Return [X, Y] of the center of cell containing provided text 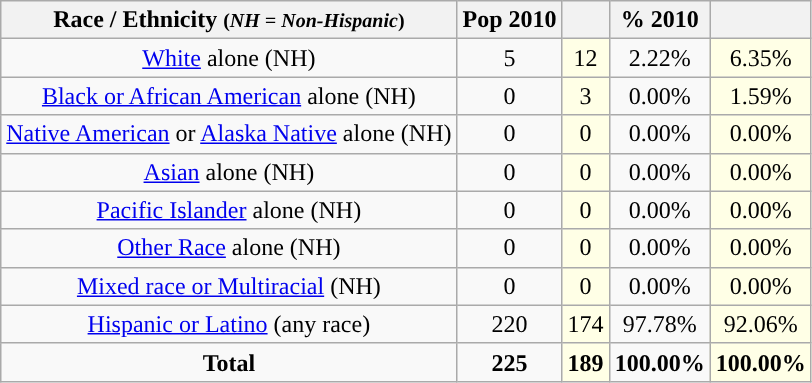
92.06% [760, 324]
220 [510, 324]
Race / Ethnicity (NH = Non-Hispanic) [229, 20]
Asian alone (NH) [229, 172]
3 [586, 96]
Pop 2010 [510, 20]
6.35% [760, 58]
Pacific Islander alone (NH) [229, 210]
97.78% [660, 324]
Hispanic or Latino (any race) [229, 324]
% 2010 [660, 20]
Total [229, 362]
Other Race alone (NH) [229, 248]
Mixed race or Multiracial (NH) [229, 286]
1.59% [760, 96]
174 [586, 324]
12 [586, 58]
225 [510, 362]
2.22% [660, 58]
White alone (NH) [229, 58]
189 [586, 362]
5 [510, 58]
Black or African American alone (NH) [229, 96]
Native American or Alaska Native alone (NH) [229, 134]
